Detect which cell encompasses the target text, then output its (X, Y) center coordinate. 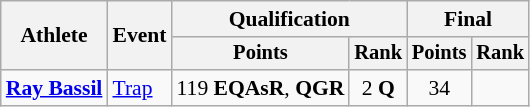
Qualification (290, 19)
Final (468, 19)
34 (439, 88)
Athlete (54, 36)
Trap (139, 88)
Ray Bassil (54, 88)
2 Q (378, 88)
Event (139, 36)
119 EQAsR, QGR (261, 88)
